Detect which cell encompasses the target text, then output its (x, y) center coordinate. 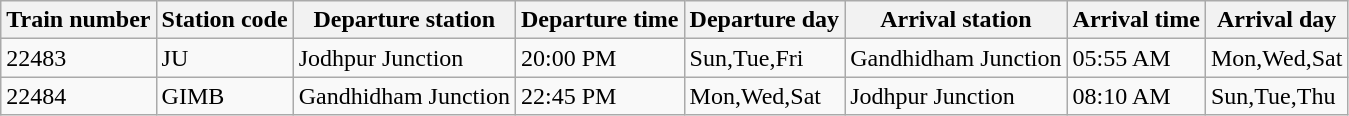
Arrival station (956, 20)
Station code (224, 20)
22484 (78, 96)
20:00 PM (600, 58)
Sun,Tue,Fri (764, 58)
22:45 PM (600, 96)
22483 (78, 58)
Departure time (600, 20)
Arrival time (1136, 20)
GIMB (224, 96)
Sun,Tue,Thu (1276, 96)
Departure station (404, 20)
Arrival day (1276, 20)
Train number (78, 20)
JU (224, 58)
Departure day (764, 20)
08:10 AM (1136, 96)
05:55 AM (1136, 58)
